Return the (X, Y) coordinate for the center point of the cell that contains the specified text.  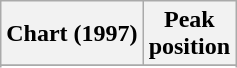
Chart (1997) (72, 34)
Peakposition (189, 34)
